Locate the cell with the specified text and output its (X, Y) center coordinate. 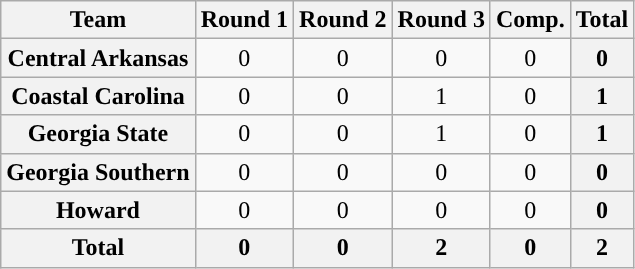
Team (98, 20)
Round 1 (244, 20)
Round 3 (441, 20)
Georgia Southern (98, 172)
Howard (98, 210)
Central Arkansas (98, 58)
Coastal Carolina (98, 96)
Comp. (530, 20)
Georgia State (98, 134)
Round 2 (343, 20)
